For the text-containing cell, return its midpoint in (x, y) coordinate format. 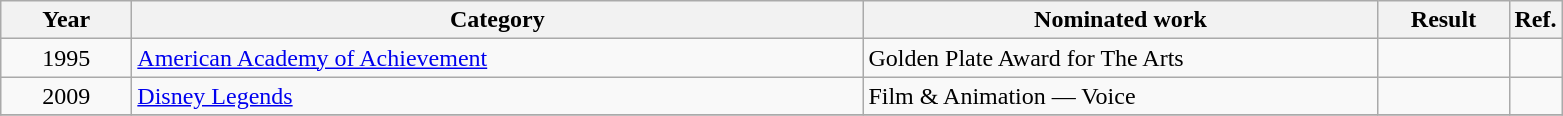
2009 (66, 96)
Golden Plate Award for The Arts (1120, 58)
Film & Animation — Voice (1120, 96)
Category (498, 20)
American Academy of Achievement (498, 58)
Nominated work (1120, 20)
Year (66, 20)
Result (1444, 20)
Disney Legends (498, 96)
1995 (66, 58)
Ref. (1536, 20)
